Provide the (x, y) coordinate of the cell's center where the given text is located.  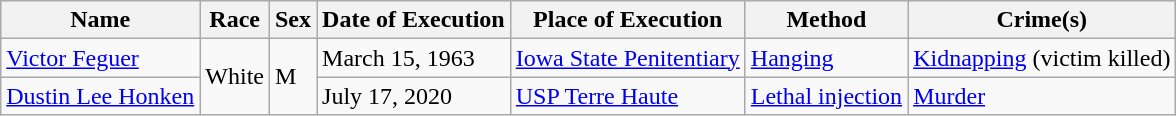
Sex (292, 20)
M (292, 77)
USP Terre Haute (628, 96)
Victor Feguer (100, 58)
Lethal injection (826, 96)
Iowa State Penitentiary (628, 58)
Hanging (826, 58)
Method (826, 20)
Place of Execution (628, 20)
March 15, 1963 (414, 58)
Dustin Lee Honken (100, 96)
Crime(s) (1042, 20)
July 17, 2020 (414, 96)
White (235, 77)
Date of Execution (414, 20)
Race (235, 20)
Kidnapping (victim killed) (1042, 58)
Murder (1042, 96)
Name (100, 20)
